Provide the (x, y) coordinate of the cell's center where the given text is located.  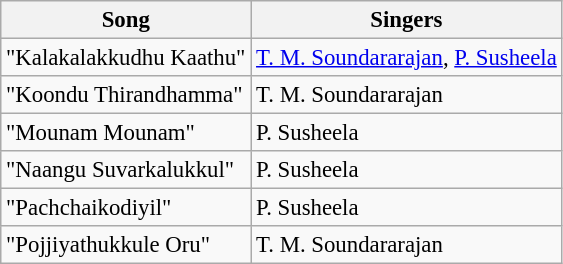
"Naangu Suvarkalukkul" (126, 170)
T. M. Soundararajan, P. Susheela (406, 58)
"Pojjiyathukkule Oru" (126, 245)
Song (126, 20)
Singers (406, 20)
"Pachchaikodiyil" (126, 208)
"Mounam Mounam" (126, 133)
"Kalakalakkudhu Kaathu" (126, 58)
"Koondu Thirandhamma" (126, 95)
